Identify which cell holds the provided text, then report its (x, y) central coordinate. 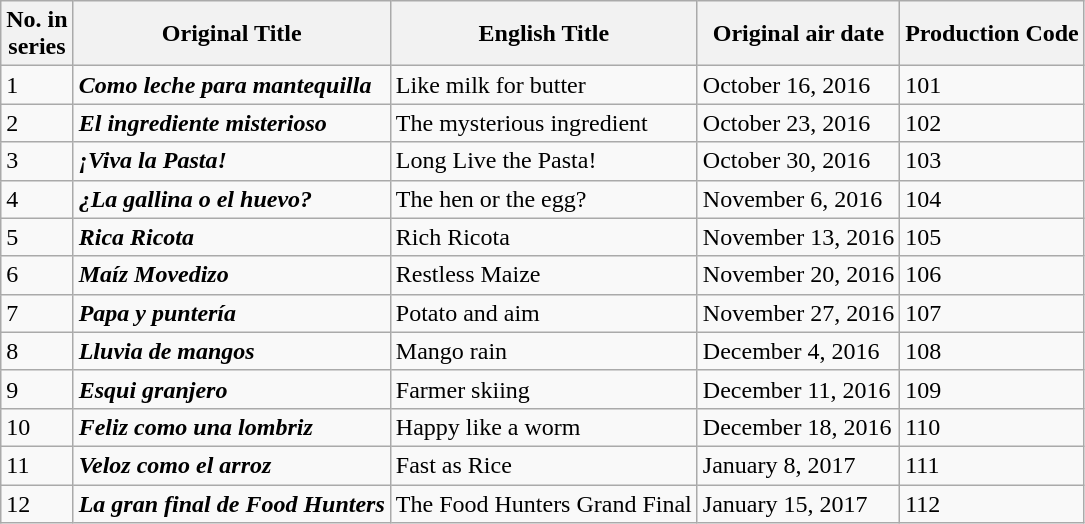
11 (37, 465)
Como leche para mantequilla (232, 85)
9 (37, 389)
107 (992, 313)
The hen or the egg? (544, 199)
January 15, 2017 (798, 503)
103 (992, 161)
7 (37, 313)
12 (37, 503)
3 (37, 161)
November 13, 2016 (798, 237)
108 (992, 351)
Happy like a worm (544, 427)
Potato and aim (544, 313)
111 (992, 465)
Lluvia de mangos (232, 351)
110 (992, 427)
English Title (544, 34)
106 (992, 275)
Like milk for butter (544, 85)
104 (992, 199)
6 (37, 275)
December 4, 2016 (798, 351)
October 23, 2016 (798, 123)
October 30, 2016 (798, 161)
November 27, 2016 (798, 313)
109 (992, 389)
Original Title (232, 34)
The mysterious ingredient (544, 123)
Restless Maize (544, 275)
102 (992, 123)
Production Code (992, 34)
Original air date (798, 34)
Fast as Rice (544, 465)
8 (37, 351)
La gran final de Food Hunters (232, 503)
¡Viva la Pasta! (232, 161)
Long Live the Pasta! (544, 161)
Veloz como el arroz (232, 465)
November 6, 2016 (798, 199)
January 8, 2017 (798, 465)
Rich Ricota (544, 237)
¿La gallina o el huevo? (232, 199)
4 (37, 199)
December 11, 2016 (798, 389)
1 (37, 85)
Rica Ricota (232, 237)
No. inseries (37, 34)
101 (992, 85)
10 (37, 427)
Feliz como una lombriz (232, 427)
Mango rain (544, 351)
105 (992, 237)
112 (992, 503)
2 (37, 123)
Maíz Movedizo (232, 275)
Papa y puntería (232, 313)
The Food Hunters Grand Final (544, 503)
5 (37, 237)
Esqui granjero (232, 389)
December 18, 2016 (798, 427)
Farmer skiing (544, 389)
El ingrediente misterioso (232, 123)
October 16, 2016 (798, 85)
November 20, 2016 (798, 275)
